Determine the (x, y) coordinate at the center of the cell enclosing the given text.  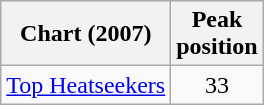
Peakposition (217, 34)
Chart (2007) (86, 34)
Top Heatseekers (86, 85)
33 (217, 85)
